For the text-containing cell, return its midpoint in (X, Y) coordinate format. 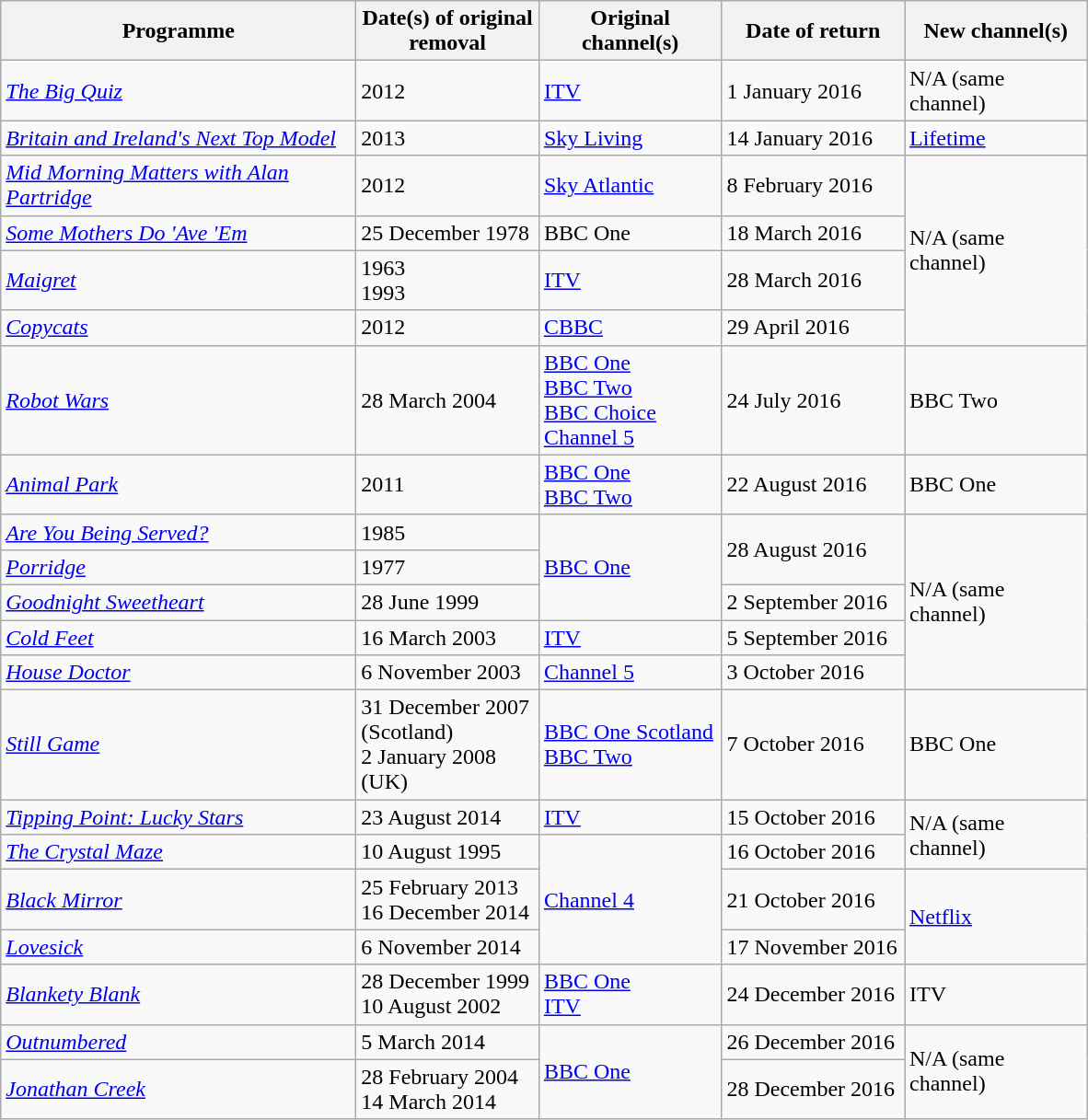
Some Mothers Do 'Ave 'Em (179, 233)
Porridge (179, 567)
Date(s) of original removal (447, 31)
Netflix (996, 917)
Goodnight Sweetheart (179, 602)
CBBC (630, 328)
16 October 2016 (814, 852)
28 June 1999 (447, 602)
Still Game (179, 745)
Copycats (179, 328)
BBC OneITV (630, 994)
The Big Quiz (179, 90)
23 August 2014 (447, 817)
Date of return (814, 31)
Sky Living (630, 138)
18 March 2016 (814, 233)
2011 (447, 484)
Sky Atlantic (630, 186)
21 October 2016 (814, 900)
BBC Two (996, 399)
19631993 (447, 280)
15 October 2016 (814, 817)
Are You Being Served? (179, 532)
Channel 5 (630, 673)
31 December 2007 (Scotland) 2 January 2008 (UK) (447, 745)
25 February 201316 December 2014 (447, 900)
BBC One ScotlandBBC Two (630, 745)
8 February 2016 (814, 186)
Cold Feet (179, 638)
25 December 1978 (447, 233)
1977 (447, 567)
24 December 2016 (814, 994)
6 November 2014 (447, 947)
Programme (179, 31)
28 February 200414 March 2014 (447, 1090)
28 December 2016 (814, 1090)
7 October 2016 (814, 745)
29 April 2016 (814, 328)
Maigret (179, 280)
3 October 2016 (814, 673)
Original channel(s) (630, 31)
Blankety Blank (179, 994)
Britain and Ireland's Next Top Model (179, 138)
BBC OneBBC TwoBBC ChoiceChannel 5 (630, 399)
Robot Wars (179, 399)
2 September 2016 (814, 602)
Black Mirror (179, 900)
Tipping Point: Lucky Stars (179, 817)
2013 (447, 138)
Lifetime (996, 138)
Channel 4 (630, 900)
House Doctor (179, 673)
28 March 2004 (447, 399)
Mid Morning Matters with Alan Partridge (179, 186)
10 August 1995 (447, 852)
14 January 2016 (814, 138)
28 March 2016 (814, 280)
28 December 199910 August 2002 (447, 994)
BBC OneBBC Two (630, 484)
26 December 2016 (814, 1042)
16 March 2003 (447, 638)
The Crystal Maze (179, 852)
1 January 2016 (814, 90)
New channel(s) (996, 31)
22 August 2016 (814, 484)
6 November 2003 (447, 673)
5 September 2016 (814, 638)
5 March 2014 (447, 1042)
1985 (447, 532)
17 November 2016 (814, 947)
Outnumbered (179, 1042)
Jonathan Creek (179, 1090)
Lovesick (179, 947)
24 July 2016 (814, 399)
Animal Park (179, 484)
28 August 2016 (814, 549)
